Find where the given text appears and provide that cell's center as (x, y) coordinate. 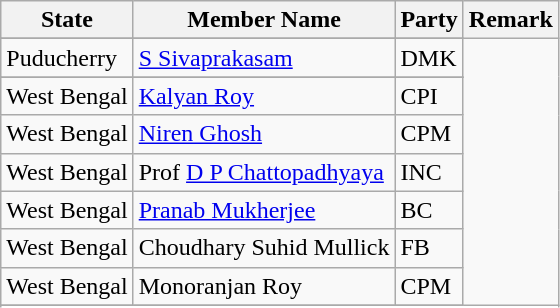
Monoranjan Roy (264, 286)
S Sivaprakasam (264, 58)
Prof D P Chattopadhyaya (264, 172)
Puducherry (67, 58)
BC (429, 210)
Niren Ghosh (264, 134)
Pranab Mukherjee (264, 210)
Party (429, 20)
Kalyan Roy (264, 96)
FB (429, 248)
CPI (429, 96)
State (67, 20)
DMK (429, 58)
Remark (510, 20)
INC (429, 172)
Choudhary Suhid Mullick (264, 248)
Member Name (264, 20)
